Output the [x, y] coordinate of the center of the cell containing the given text.  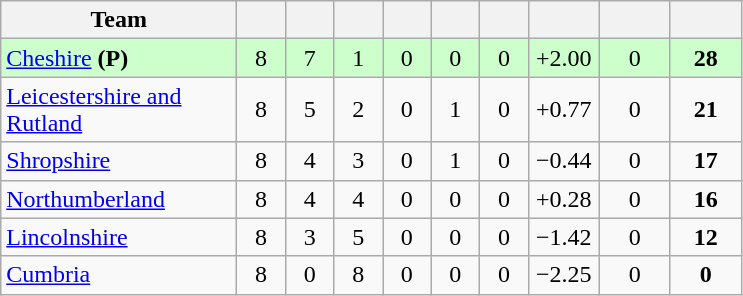
Lincolnshire [119, 237]
28 [706, 58]
Northumberland [119, 199]
7 [310, 58]
Shropshire [119, 161]
Cheshire (P) [119, 58]
+0.77 [564, 110]
2 [358, 110]
Cumbria [119, 275]
+2.00 [564, 58]
12 [706, 237]
Leicestershire and Rutland [119, 110]
17 [706, 161]
+0.28 [564, 199]
−1.42 [564, 237]
−2.25 [564, 275]
−0.44 [564, 161]
16 [706, 199]
Team [119, 20]
21 [706, 110]
